Return (X, Y) of the center of cell containing provided text 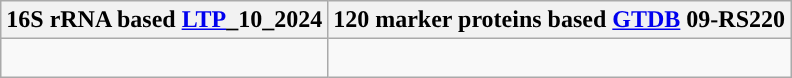
120 marker proteins based GTDB 09-RS220 (560, 20)
16S rRNA based LTP_10_2024 (164, 20)
